Locate the cell with the specified text and output its (X, Y) center coordinate. 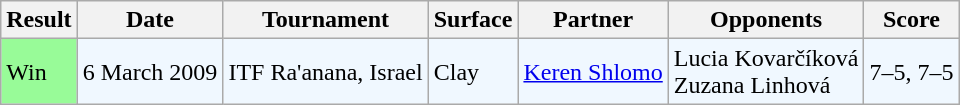
Opponents (766, 20)
Partner (593, 20)
Win (39, 72)
Clay (473, 72)
7–5, 7–5 (912, 72)
Score (912, 20)
Surface (473, 20)
ITF Ra'anana, Israel (326, 72)
Keren Shlomo (593, 72)
Lucia Kovarčíková Zuzana Linhová (766, 72)
Tournament (326, 20)
Result (39, 20)
6 March 2009 (150, 72)
Date (150, 20)
